Return the [x, y] coordinate for the center point of the cell that contains the specified text.  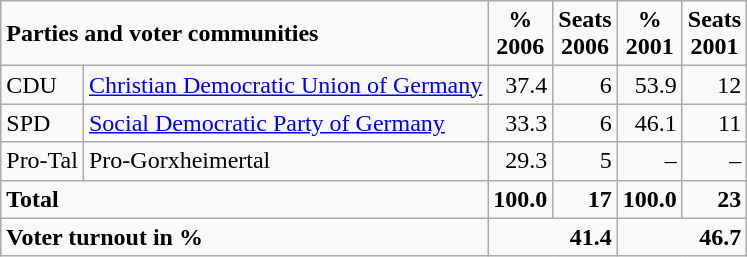
Social Democratic Party of Germany [285, 123]
%2006 [520, 34]
33.3 [520, 123]
5 [585, 161]
11 [714, 123]
17 [585, 199]
23 [714, 199]
Total [244, 199]
41.4 [552, 237]
46.1 [650, 123]
Pro-Gorxheimertal [285, 161]
Seats2001 [714, 34]
%2001 [650, 34]
53.9 [650, 85]
Parties and voter communities [244, 34]
12 [714, 85]
Pro-Tal [42, 161]
46.7 [682, 237]
Voter turnout in % [244, 237]
29.3 [520, 161]
37.4 [520, 85]
Seats2006 [585, 34]
CDU [42, 85]
Christian Democratic Union of Germany [285, 85]
SPD [42, 123]
